Scan for the cell matching the given text and deliver its [x, y] coordinate at center. 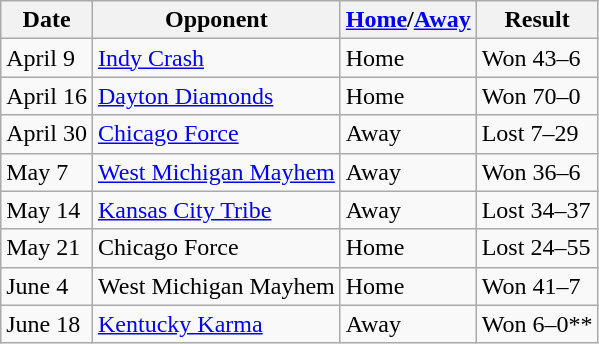
May 14 [47, 210]
April 16 [47, 96]
Opponent [216, 20]
Won 36–6 [537, 172]
Result [537, 20]
Kansas City Tribe [216, 210]
Dayton Diamonds [216, 96]
Won 70–0 [537, 96]
Date [47, 20]
May 7 [47, 172]
Indy Crash [216, 58]
June 4 [47, 286]
Lost 7–29 [537, 134]
Won 43–6 [537, 58]
April 9 [47, 58]
Home/Away [408, 20]
Lost 34–37 [537, 210]
Kentucky Karma [216, 324]
Won 41–7 [537, 286]
May 21 [47, 248]
June 18 [47, 324]
Lost 24–55 [537, 248]
Won 6–0** [537, 324]
April 30 [47, 134]
